Output the (X, Y) coordinate of the center of the cell containing the given text.  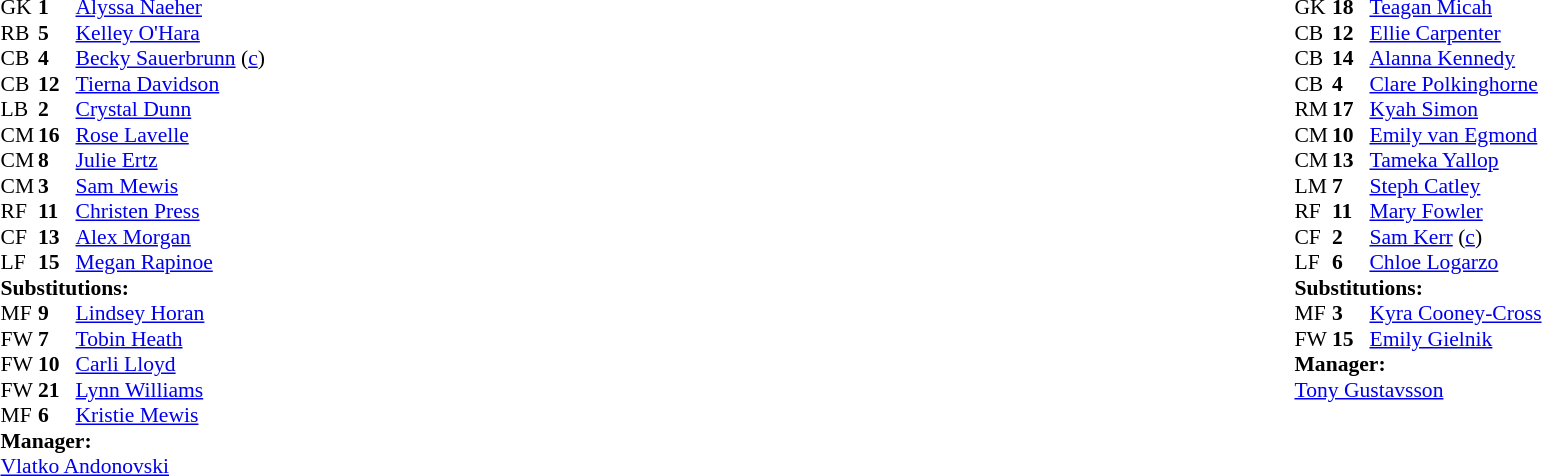
Lindsey Horan (170, 313)
RM (1313, 109)
Carli Lloyd (170, 365)
Crystal Dunn (170, 109)
Emily Gielnik (1455, 339)
Kristie Mewis (170, 415)
8 (57, 161)
Lynn Williams (170, 390)
5 (57, 33)
Kyah Simon (1455, 109)
RB (19, 33)
Tobin Heath (170, 339)
Megan Rapinoe (170, 263)
Alex Morgan (170, 237)
Sam Mewis (170, 186)
Rose Lavelle (170, 135)
LB (19, 109)
Kelley O'Hara (170, 33)
Becky Sauerbrunn (c) (170, 59)
Mary Fowler (1455, 211)
Tony Gustavsson (1418, 390)
Tameka Yallop (1455, 161)
Kyra Cooney-Cross (1455, 313)
Sam Kerr (c) (1455, 237)
Emily van Egmond (1455, 135)
Tierna Davidson (170, 84)
21 (57, 390)
LM (1313, 186)
Chloe Logarzo (1455, 263)
14 (1351, 59)
9 (57, 313)
Steph Catley (1455, 186)
16 (57, 135)
Julie Ertz (170, 161)
Clare Polkinghorne (1455, 84)
Christen Press (170, 211)
Ellie Carpenter (1455, 33)
17 (1351, 109)
Alanna Kennedy (1455, 59)
